Search for the cell housing the specified text and yield its [x, y] center coordinate. 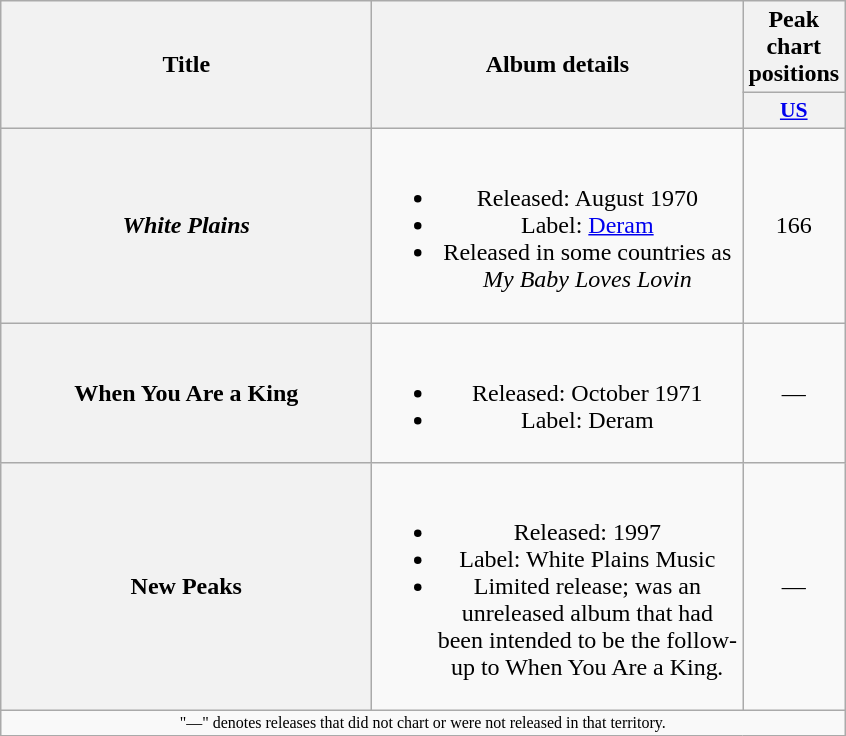
Peak chart positions [794, 47]
Released: October 1971Label: Deram [558, 392]
White Plains [186, 225]
"—" denotes releases that did not chart or were not released in that territory. [423, 723]
166 [794, 225]
Released: August 1970Label: DeramReleased in some countries as My Baby Loves Lovin [558, 225]
US [794, 111]
When You Are a King [186, 392]
New Peaks [186, 587]
Released: 1997Label: White Plains MusicLimited release; was an unreleased album that had been intended to be the follow-up to When You Are a King. [558, 587]
Album details [558, 65]
Title [186, 65]
